Scan for the cell matching the given text and deliver its [X, Y] coordinate at center. 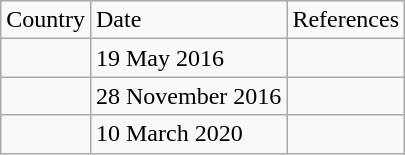
Date [188, 20]
19 May 2016 [188, 58]
Country [46, 20]
10 March 2020 [188, 134]
References [346, 20]
28 November 2016 [188, 96]
